Determine the (X, Y) coordinate at the center of the cell enclosing the given text.  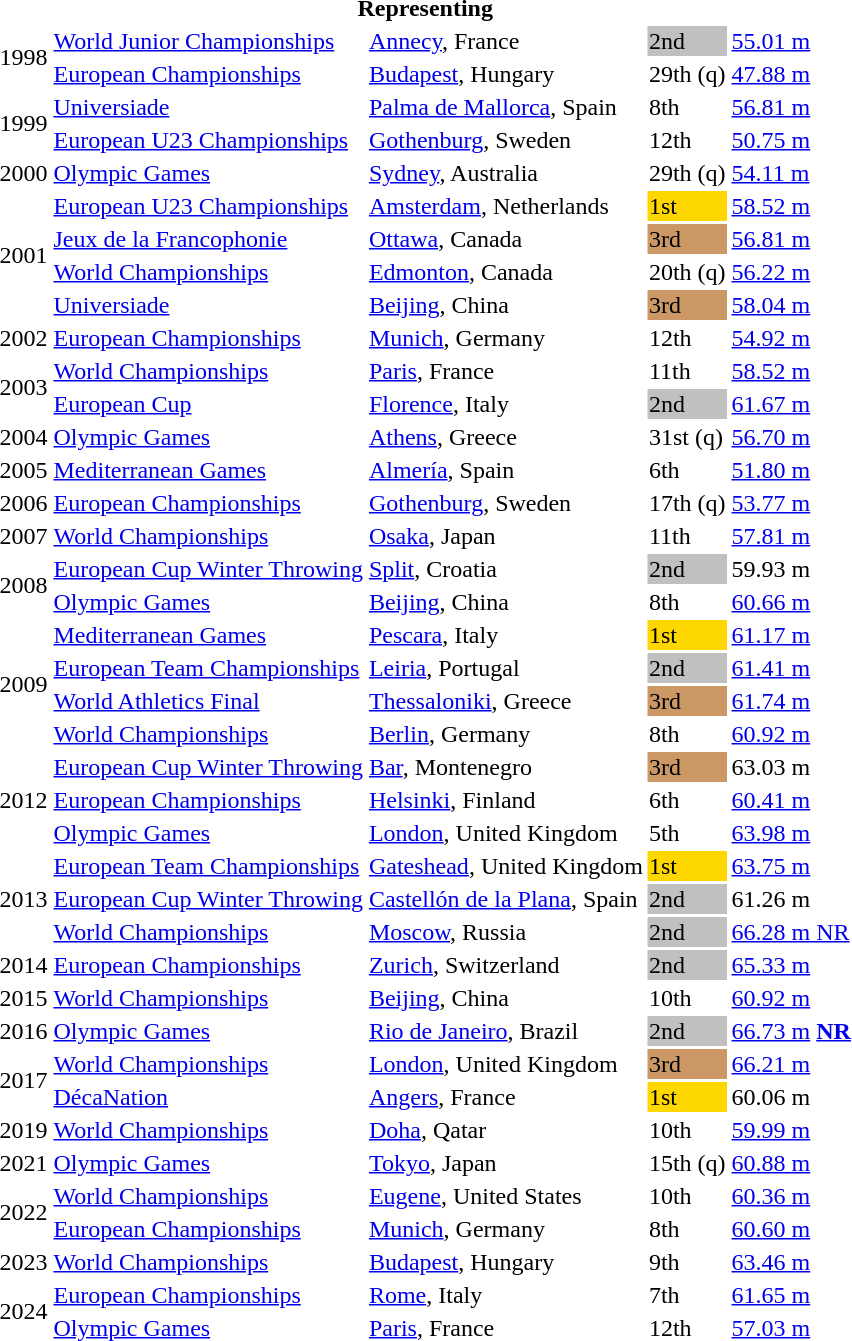
Paris, France (506, 371)
Gateshead, United Kingdom (506, 866)
DécaNation (208, 1097)
66.21 m (791, 1064)
Leiria, Portugal (506, 668)
Thessaloniki, Greece (506, 701)
Edmonton, Canada (506, 272)
15th (q) (687, 1163)
66.28 m NR (791, 932)
61.26 m (791, 899)
61.17 m (791, 635)
Castellón de la Plana, Spain (506, 899)
60.88 m (791, 1163)
Split, Croatia (506, 569)
Athens, Greece (506, 437)
Almería, Spain (506, 470)
56.70 m (791, 437)
63.03 m (791, 767)
20th (q) (687, 272)
63.98 m (791, 833)
53.77 m (791, 503)
55.01 m (791, 41)
17th (q) (687, 503)
58.04 m (791, 305)
Palma de Mallorca, Spain (506, 107)
Zurich, Switzerland (506, 965)
Doha, Qatar (506, 1130)
Rio de Janeiro, Brazil (506, 1031)
31st (q) (687, 437)
Florence, Italy (506, 404)
57.81 m (791, 536)
Berlin, Germany (506, 734)
Angers, France (506, 1097)
Jeux de la Francophonie (208, 239)
59.99 m (791, 1130)
50.75 m (791, 140)
54.92 m (791, 338)
Annecy, France (506, 41)
Osaka, Japan (506, 536)
Bar, Montenegro (506, 767)
World Athletics Final (208, 701)
60.60 m (791, 1229)
7th (687, 1295)
51.80 m (791, 470)
61.67 m (791, 404)
Helsinki, Finland (506, 800)
Pescara, Italy (506, 635)
5th (687, 833)
60.06 m (791, 1097)
61.74 m (791, 701)
56.22 m (791, 272)
47.88 m (791, 74)
63.75 m (791, 866)
Amsterdam, Netherlands (506, 206)
European Cup (208, 404)
60.41 m (791, 800)
61.41 m (791, 668)
World Junior Championships (208, 41)
59.93 m (791, 569)
66.73 m NR (791, 1031)
Eugene, United States (506, 1196)
63.46 m (791, 1262)
Rome, Italy (506, 1295)
Tokyo, Japan (506, 1163)
60.36 m (791, 1196)
9th (687, 1262)
65.33 m (791, 965)
61.65 m (791, 1295)
54.11 m (791, 173)
Ottawa, Canada (506, 239)
Moscow, Russia (506, 932)
Sydney, Australia (506, 173)
60.66 m (791, 602)
